Return the [x, y] coordinate for the center point of the cell that contains the specified text.  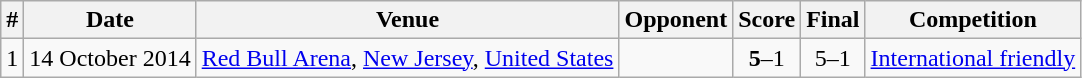
1 [12, 58]
International friendly [973, 58]
14 October 2014 [110, 58]
Red Bull Arena, New Jersey, United States [408, 58]
Opponent [676, 20]
Competition [973, 20]
Final [833, 20]
# [12, 20]
Date [110, 20]
Venue [408, 20]
Score [767, 20]
